Output the (x, y) coordinate of the center of the cell containing the given text.  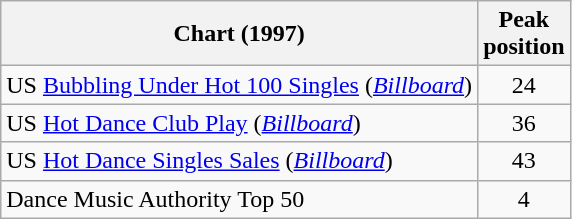
4 (524, 199)
24 (524, 85)
43 (524, 161)
Dance Music Authority Top 50 (240, 199)
Chart (1997) (240, 34)
US Hot Dance Club Play (Billboard) (240, 123)
US Hot Dance Singles Sales (Billboard) (240, 161)
US Bubbling Under Hot 100 Singles (Billboard) (240, 85)
36 (524, 123)
Peakposition (524, 34)
